Find where the given text appears and provide that cell's center as (x, y) coordinate. 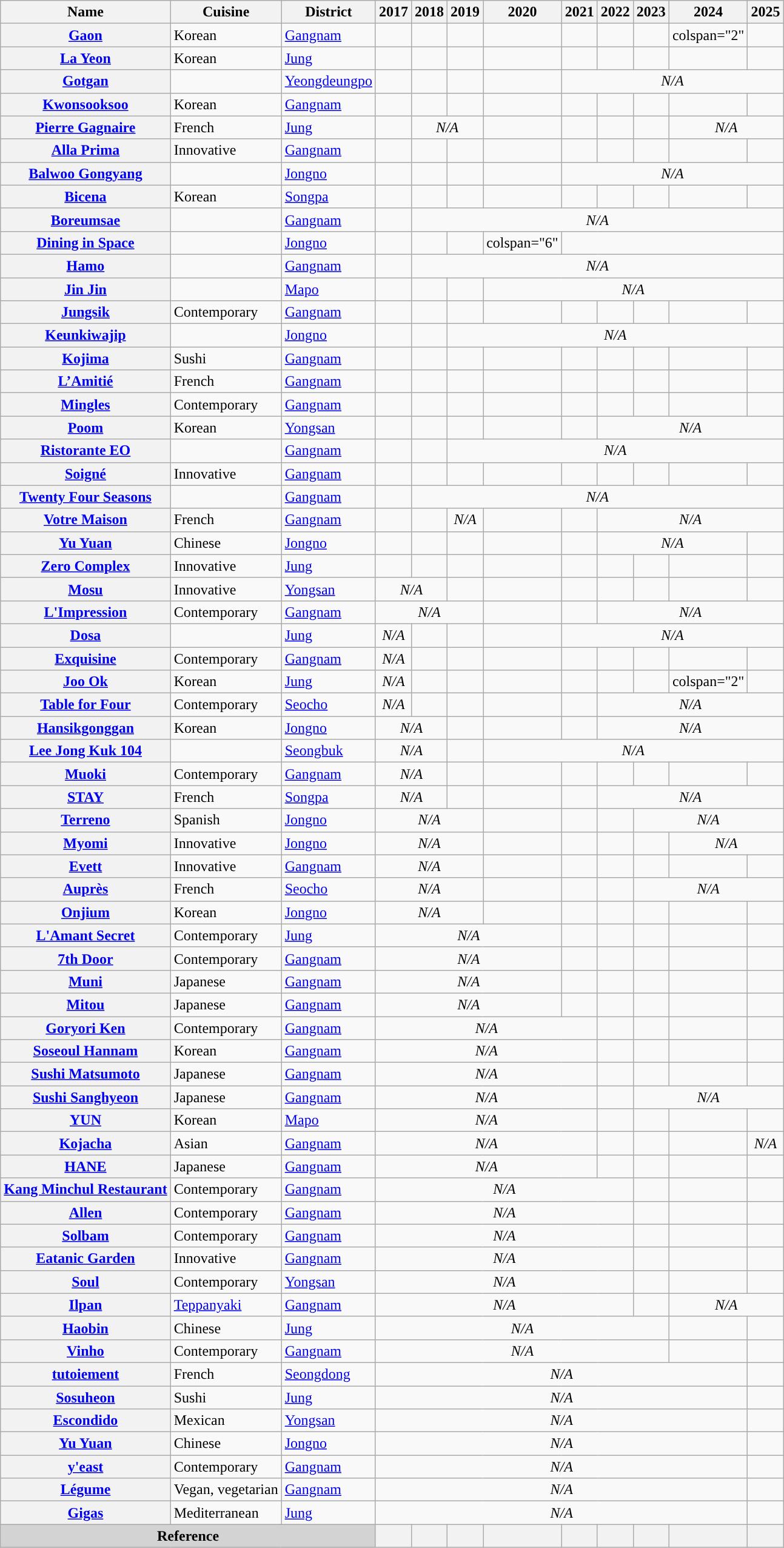
7th Door (85, 958)
tutoiement (85, 1374)
2025 (765, 12)
2021 (580, 12)
Votre Maison (85, 520)
Twenty Four Seasons (85, 497)
Onjium (85, 912)
Name (85, 12)
Soul (85, 1282)
Escondido (85, 1421)
Terreno (85, 820)
Spanish (226, 820)
District (329, 12)
La Yeon (85, 58)
Soigné (85, 474)
YUN (85, 1120)
Kojacha (85, 1143)
Mexican (226, 1421)
Hamo (85, 266)
Keunkiwajip (85, 335)
Gaon (85, 35)
Sosuheon (85, 1397)
Goryori Ken (85, 1028)
Ilpan (85, 1305)
Gigas (85, 1513)
Seongbuk (329, 751)
Kojima (85, 358)
Balwoo Gongyang (85, 173)
Soseoul Hannam (85, 1051)
Asian (226, 1143)
L'Impression (85, 612)
Cuisine (226, 12)
Mitou (85, 1005)
Myomi (85, 843)
Hansikgonggan (85, 728)
Muni (85, 981)
Lee Jong Kuk 104 (85, 751)
Haobin (85, 1328)
Jungsik (85, 312)
L'Amant Secret (85, 935)
Légume (85, 1490)
Vinho (85, 1351)
Auprès (85, 889)
y'east (85, 1467)
Dosa (85, 635)
2023 (651, 12)
Dining in Space (85, 243)
HANE (85, 1166)
Mosu (85, 589)
Poom (85, 428)
2017 (393, 12)
Yeongdeungpo (329, 81)
Eatanic Garden (85, 1259)
Muoki (85, 774)
Gotgan (85, 81)
Solbam (85, 1236)
Bicena (85, 197)
Sushi Sanghyeon (85, 1097)
Kang Minchul Restaurant (85, 1190)
2022 (615, 12)
Sushi Matsumoto (85, 1074)
2019 (466, 12)
Evett (85, 866)
Reference (188, 1536)
colspan="6" (523, 243)
Ristorante EO (85, 451)
Vegan, vegetarian (226, 1490)
Zero Complex (85, 566)
Kwonsooksoo (85, 104)
Mingles (85, 405)
Mediterranean (226, 1513)
L’Amitié (85, 382)
Seongdong (329, 1374)
2018 (429, 12)
Boreumsae (85, 220)
Pierre Gagnaire (85, 127)
Exquisine (85, 658)
Allen (85, 1213)
Alla Prima (85, 150)
2020 (523, 12)
Joo Ok (85, 682)
Teppanyaki (226, 1305)
2024 (708, 12)
Table for Four (85, 705)
STAY (85, 797)
Jin Jin (85, 289)
